Search for the cell housing the specified text and yield its (X, Y) center coordinate. 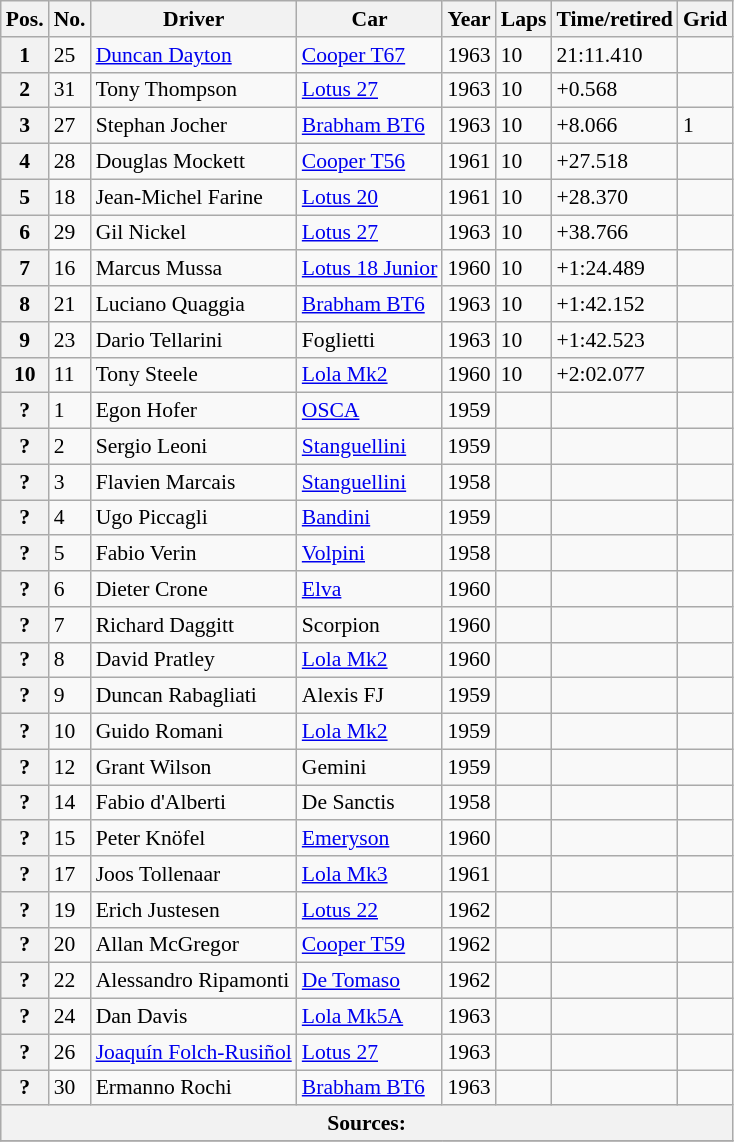
De Tomaso (370, 981)
Marcus Mussa (194, 269)
OSCA (370, 411)
Dan Davis (194, 1017)
18 (70, 197)
31 (70, 90)
+38.766 (614, 233)
Cooper T59 (370, 945)
Jean-Michel Farine (194, 197)
Sergio Leoni (194, 447)
Flavien Marcais (194, 482)
Volpini (370, 554)
Grid (706, 19)
29 (70, 233)
Alexis FJ (370, 696)
Fabio Verin (194, 554)
21 (70, 304)
Sources: (367, 1124)
Lola Mk3 (370, 874)
Lotus 22 (370, 910)
Scorpion (370, 625)
Driver (194, 19)
Richard Daggitt (194, 625)
15 (70, 839)
Guido Romani (194, 732)
+2:02.077 (614, 375)
+1:42.523 (614, 340)
12 (70, 767)
Lotus 20 (370, 197)
Joos Tollenaar (194, 874)
20 (70, 945)
14 (70, 803)
+27.518 (614, 162)
Erich Justesen (194, 910)
Bandini (370, 518)
Year (468, 19)
Duncan Dayton (194, 55)
21:11.410 (614, 55)
26 (70, 1052)
Ermanno Rochi (194, 1088)
Ugo Piccagli (194, 518)
Luciano Quaggia (194, 304)
+28.370 (614, 197)
28 (70, 162)
Tony Thompson (194, 90)
Dieter Crone (194, 589)
Fabio d'Alberti (194, 803)
Egon Hofer (194, 411)
Allan McGregor (194, 945)
Grant Wilson (194, 767)
17 (70, 874)
Lola Mk5A (370, 1017)
Alessandro Ripamonti (194, 981)
Duncan Rabagliati (194, 696)
+1:42.152 (614, 304)
Gemini (370, 767)
Gil Nickel (194, 233)
Foglietti (370, 340)
+0.568 (614, 90)
Peter Knöfel (194, 839)
Car (370, 19)
11 (70, 375)
+1:24.489 (614, 269)
David Pratley (194, 660)
Time/retired (614, 19)
27 (70, 126)
Stephan Jocher (194, 126)
Pos. (25, 19)
Dario Tellarini (194, 340)
Lotus 18 Junior (370, 269)
25 (70, 55)
22 (70, 981)
Emeryson (370, 839)
No. (70, 19)
19 (70, 910)
Cooper T67 (370, 55)
23 (70, 340)
+8.066 (614, 126)
30 (70, 1088)
Joaquín Folch-Rusiñol (194, 1052)
De Sanctis (370, 803)
16 (70, 269)
Tony Steele (194, 375)
Douglas Mockett (194, 162)
Elva (370, 589)
Cooper T56 (370, 162)
Laps (524, 19)
24 (70, 1017)
